Scan for the cell matching the given text and deliver its (X, Y) coordinate at center. 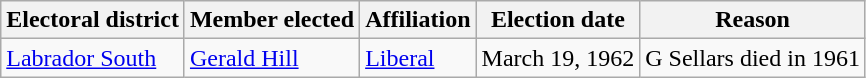
March 19, 1962 (558, 58)
Reason (753, 20)
Electoral district (93, 20)
Liberal (418, 58)
G Sellars died in 1961 (753, 58)
Labrador South (93, 58)
Election date (558, 20)
Gerald Hill (272, 58)
Member elected (272, 20)
Affiliation (418, 20)
